Return the [x, y] coordinate for the center point of the cell that contains the specified text.  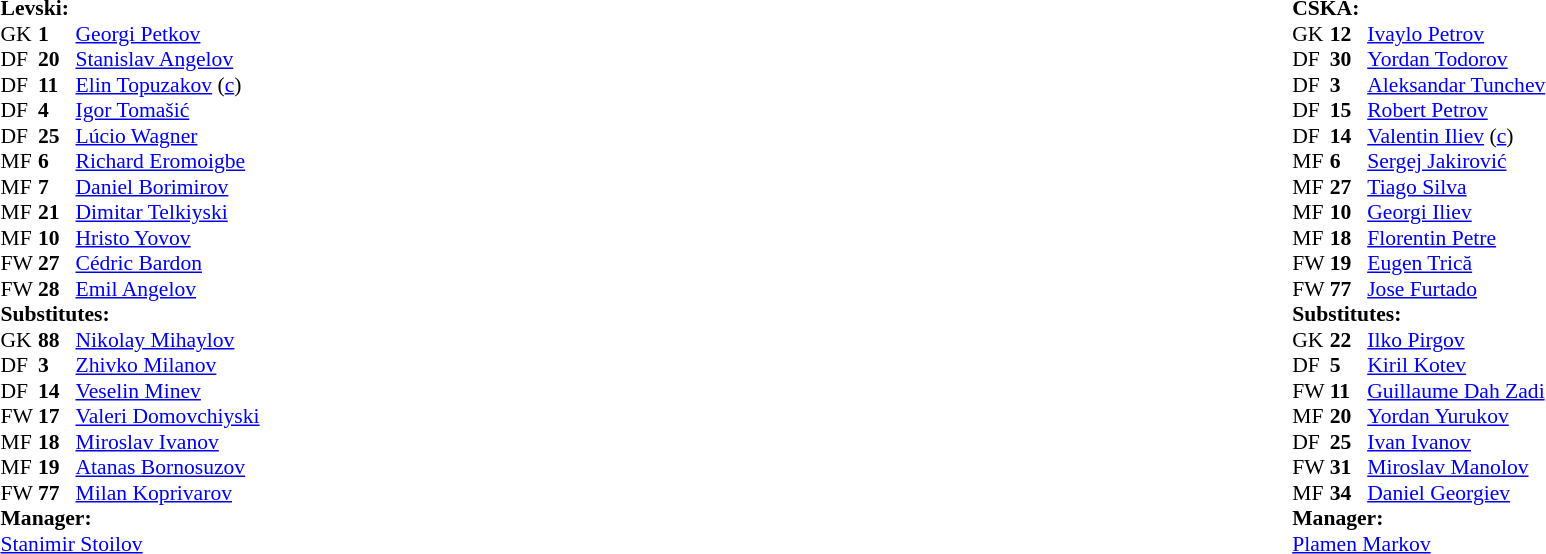
Yordan Yurukov [1456, 417]
Daniel Borimirov [168, 187]
28 [57, 289]
Eugen Trică [1456, 263]
Sergej Jakirović [1456, 161]
21 [57, 213]
31 [1349, 467]
Kiril Kotev [1456, 365]
Richard Eromoigbe [168, 161]
7 [57, 187]
Dimitar Telkiyski [168, 213]
Emil Angelov [168, 289]
Georgi Petkov [168, 34]
Ilko Pirgov [1456, 340]
Robert Petrov [1456, 111]
Stanislav Angelov [168, 59]
Elin Topuzakov (c) [168, 85]
15 [1349, 111]
Lúcio Wagner [168, 136]
22 [1349, 340]
Ivan Ivanov [1456, 442]
Nikolay Mihaylov [168, 340]
34 [1349, 493]
5 [1349, 365]
4 [57, 111]
88 [57, 340]
Hristo Yovov [168, 238]
1 [57, 34]
Jose Furtado [1456, 289]
Ivaylo Petrov [1456, 34]
Igor Tomašić [168, 111]
Valeri Domovchiyski [168, 417]
Zhivko Milanov [168, 365]
17 [57, 417]
12 [1349, 34]
Aleksandar Tunchev [1456, 85]
Milan Koprivarov [168, 493]
Georgi Iliev [1456, 213]
Yordan Todorov [1456, 59]
30 [1349, 59]
Cédric Bardon [168, 263]
Valentin Iliev (c) [1456, 136]
Tiago Silva [1456, 187]
Guillaume Dah Zadi [1456, 391]
Atanas Bornosuzov [168, 467]
Florentin Petre [1456, 238]
Veselin Minev [168, 391]
Miroslav Ivanov [168, 442]
Daniel Georgiev [1456, 493]
Miroslav Manolov [1456, 467]
